Return the [X, Y] coordinate for the center point of the cell that contains the specified text.  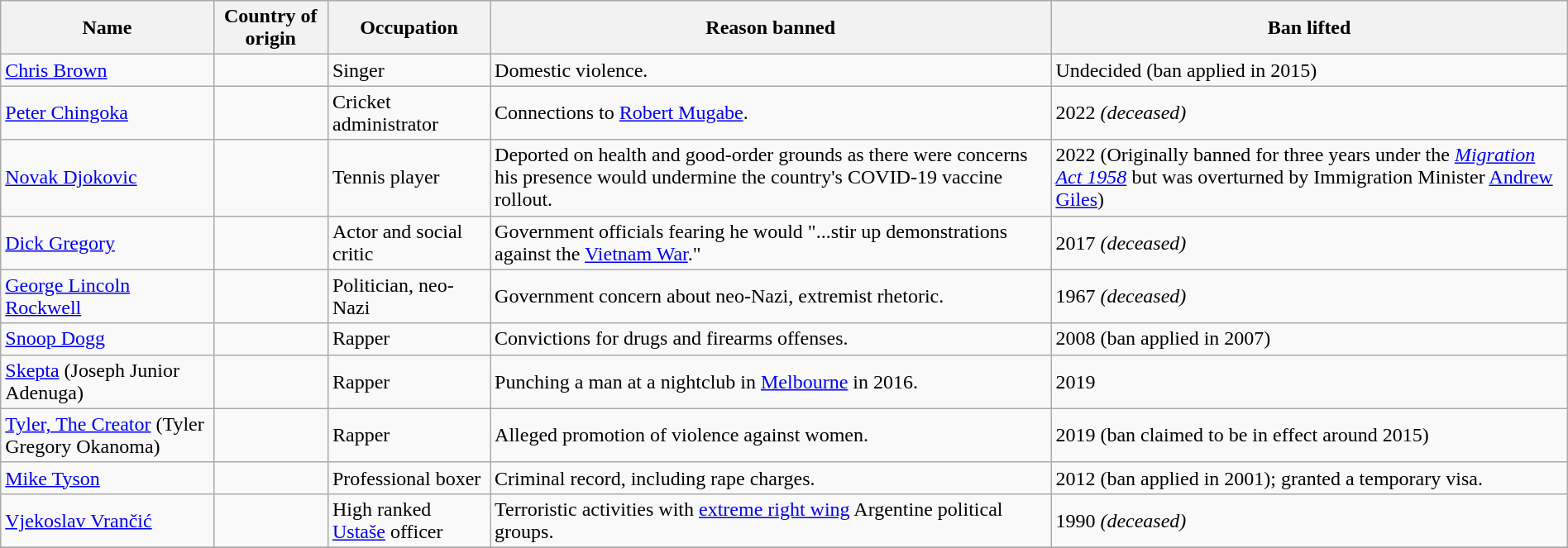
Terroristic activities with extreme right wing Argentine political groups. [771, 521]
Mike Tyson [108, 478]
Occupation [409, 28]
2017 (deceased) [1309, 243]
2022 (deceased) [1309, 112]
Government officials fearing he would "...stir up demonstrations against the Vietnam War." [771, 243]
1967 (deceased) [1309, 296]
Alleged promotion of violence against women. [771, 435]
2012 (ban applied in 2001); granted a temporary visa. [1309, 478]
Professional boxer [409, 478]
Skepta (Joseph Junior Adenuga) [108, 382]
High ranked Ustaše officer [409, 521]
Undecided (ban applied in 2015) [1309, 70]
Cricket administrator [409, 112]
Name [108, 28]
Tyler, The Creator (Tyler Gregory Okanoma) [108, 435]
Chris Brown [108, 70]
Peter Chingoka [108, 112]
Politician, neo-Nazi [409, 296]
Dick Gregory [108, 243]
Government concern about neo-Nazi, extremist rhetoric. [771, 296]
Novak Djokovic [108, 178]
2008 (ban applied in 2007) [1309, 339]
Criminal record, including rape charges. [771, 478]
George Lincoln Rockwell [108, 296]
Deported on health and good-order grounds as there were concerns his presence would undermine the country's COVID-19 vaccine rollout. [771, 178]
Ban lifted [1309, 28]
Punching a man at a nightclub in Melbourne in 2016. [771, 382]
1990 (deceased) [1309, 521]
2019 [1309, 382]
Singer [409, 70]
Domestic violence. [771, 70]
Actor and social critic [409, 243]
Tennis player [409, 178]
Country of origin [270, 28]
Vjekoslav Vrančić [108, 521]
Convictions for drugs and firearms offenses. [771, 339]
2019 (ban claimed to be in effect around 2015) [1309, 435]
Snoop Dogg [108, 339]
Reason banned [771, 28]
Connections to Robert Mugabe. [771, 112]
2022 (Originally banned for three years under the Migration Act 1958 but was overturned by Immigration Minister Andrew Giles) [1309, 178]
